Return (X, Y) of the center of cell containing provided text 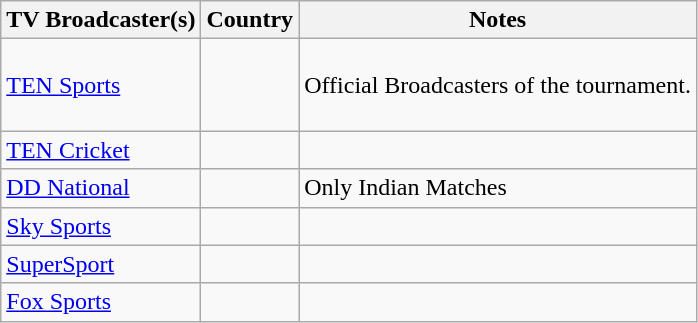
TV Broadcaster(s) (101, 20)
Only Indian Matches (498, 188)
Sky Sports (101, 226)
SuperSport (101, 264)
TEN Cricket (101, 150)
Fox Sports (101, 302)
TEN Sports (101, 85)
Official Broadcasters of the tournament. (498, 85)
Country (250, 20)
DD National (101, 188)
Notes (498, 20)
